Detect which cell encompasses the target text, then output its [x, y] center coordinate. 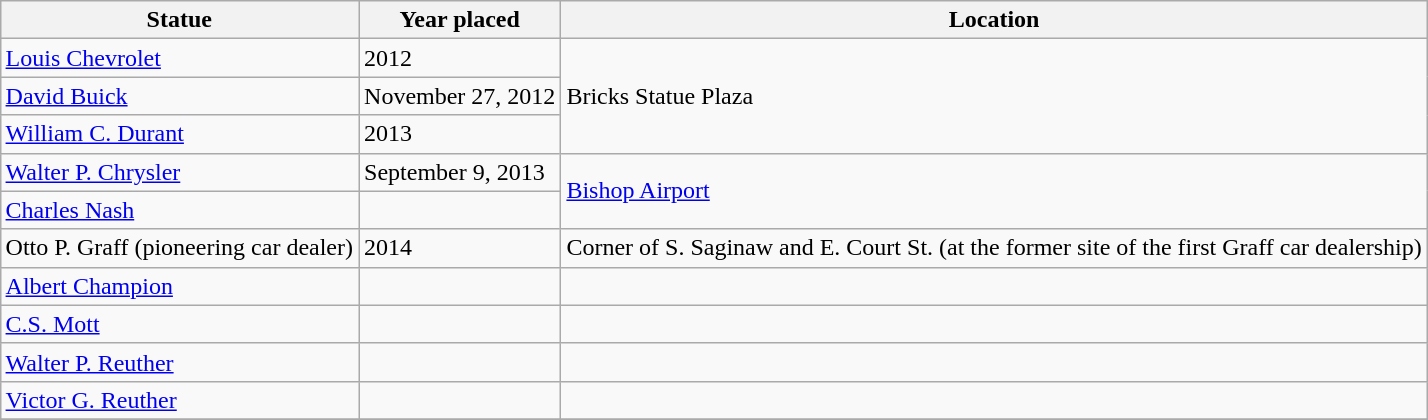
Charles Nash [179, 210]
Statue [179, 20]
Walter P. Reuther [179, 362]
Bishop Airport [994, 191]
Victor G. Reuther [179, 400]
November 27, 2012 [460, 96]
Albert Champion [179, 286]
2014 [460, 248]
2012 [460, 58]
Louis Chevrolet [179, 58]
Corner of S. Saginaw and E. Court St. (at the former site of the first Graff car dealership) [994, 248]
C.S. Mott [179, 324]
Bricks Statue Plaza [994, 96]
September 9, 2013 [460, 172]
William C. Durant [179, 134]
Year placed [460, 20]
Walter P. Chrysler [179, 172]
Otto P. Graff (pioneering car dealer) [179, 248]
Location [994, 20]
David Buick [179, 96]
2013 [460, 134]
